Output the (X, Y) coordinate of the center of the cell containing the given text.  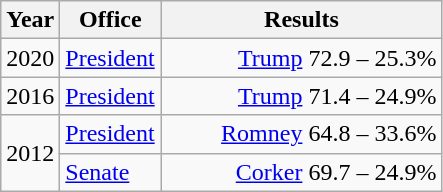
Office (110, 20)
Trump 71.4 – 24.9% (302, 96)
Romney 64.8 – 33.6% (302, 134)
2012 (30, 153)
Senate (110, 172)
Corker 69.7 – 24.9% (302, 172)
2020 (30, 58)
2016 (30, 96)
Results (302, 20)
Trump 72.9 – 25.3% (302, 58)
Year (30, 20)
